For the text-containing cell, return its midpoint in (x, y) coordinate format. 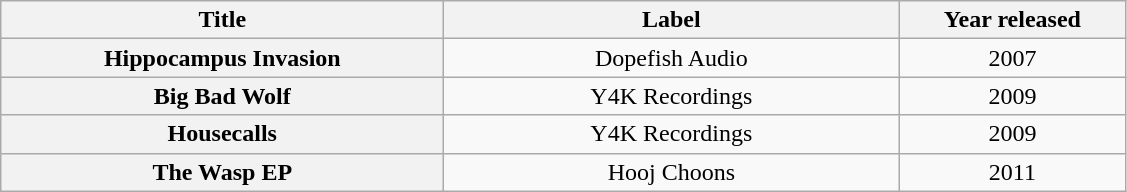
2007 (1012, 58)
The Wasp EP (222, 172)
Year released (1012, 20)
Hippocampus Invasion (222, 58)
Hooj Choons (672, 172)
Label (672, 20)
Big Bad Wolf (222, 96)
2011 (1012, 172)
Dopefish Audio (672, 58)
Housecalls (222, 134)
Title (222, 20)
